Detect which cell encompasses the target text, then output its (X, Y) center coordinate. 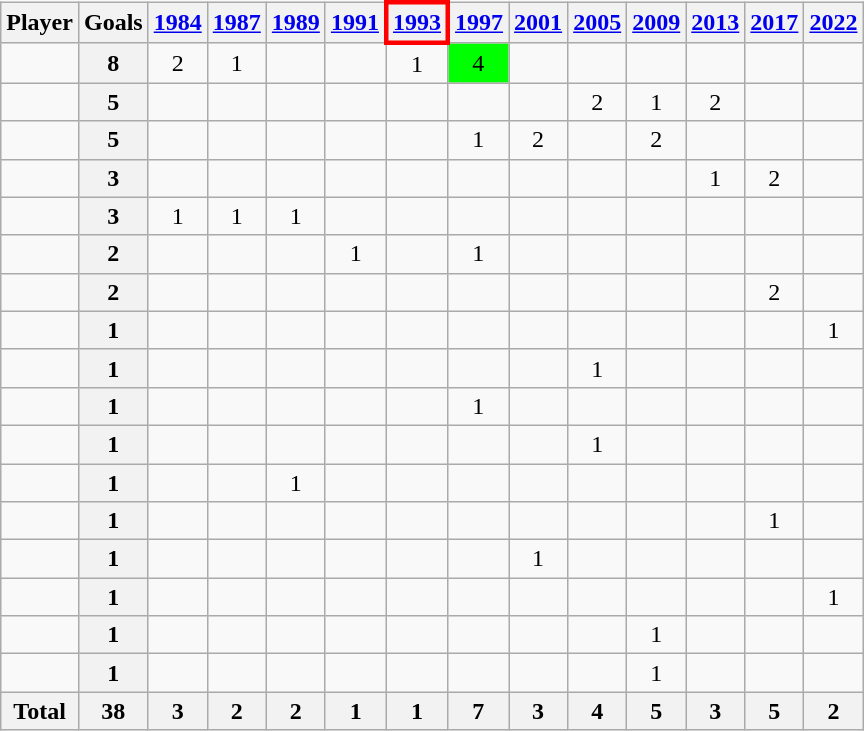
1991 (356, 22)
2017 (774, 22)
2022 (834, 22)
2013 (716, 22)
Player (40, 22)
8 (113, 63)
1989 (296, 22)
2009 (656, 22)
Goals (113, 22)
38 (113, 711)
1997 (478, 22)
2001 (538, 22)
1993 (417, 22)
2005 (598, 22)
1984 (178, 22)
Total (40, 711)
7 (478, 711)
1987 (236, 22)
